For the text-containing cell, return its midpoint in (X, Y) coordinate format. 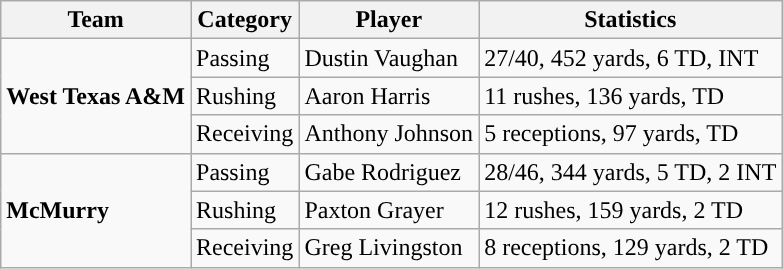
Dustin Vaughan (389, 58)
Paxton Grayer (389, 210)
Statistics (630, 20)
Category (244, 20)
28/46, 344 yards, 5 TD, 2 INT (630, 172)
Greg Livingston (389, 248)
Anthony Johnson (389, 134)
27/40, 452 yards, 6 TD, INT (630, 58)
Player (389, 20)
12 rushes, 159 yards, 2 TD (630, 210)
Aaron Harris (389, 96)
McMurry (96, 210)
11 rushes, 136 yards, TD (630, 96)
8 receptions, 129 yards, 2 TD (630, 248)
5 receptions, 97 yards, TD (630, 134)
Gabe Rodriguez (389, 172)
West Texas A&M (96, 96)
Team (96, 20)
